For the text-containing cell, return its midpoint in [x, y] coordinate format. 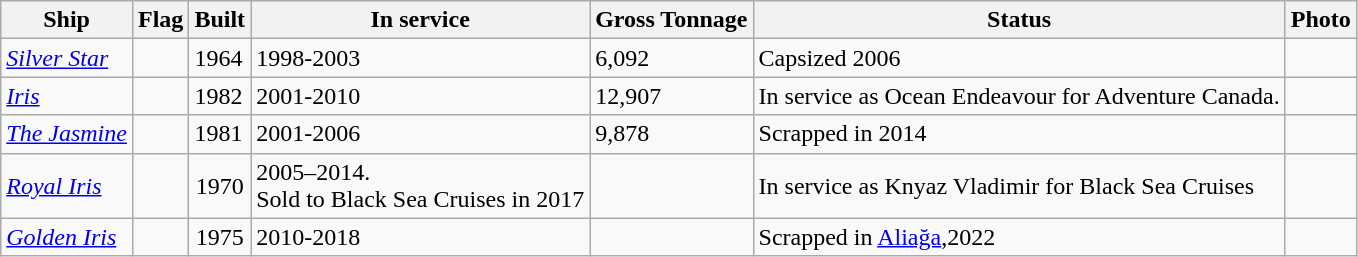
12,907 [672, 96]
Flag [160, 20]
2005–2014.Sold to Black Sea Cruises in 2017 [420, 186]
Built [220, 20]
1998-2003 [420, 58]
9,878 [672, 134]
1970 [220, 186]
Royal Iris [67, 186]
Status [1019, 20]
Ship [67, 20]
Scrapped in 2014 [1019, 134]
2001-2010 [420, 96]
Capsized 2006 [1019, 58]
1982 [220, 96]
In service as Ocean Endeavour for Adventure Canada. [1019, 96]
In service as Knyaz Vladimir for Black Sea Cruises [1019, 186]
Scrapped in Aliağa,2022 [1019, 237]
In service [420, 20]
1975 [220, 237]
1981 [220, 134]
Golden Iris [67, 237]
Iris [67, 96]
Gross Tonnage [672, 20]
2010-2018 [420, 237]
6,092 [672, 58]
The Jasmine [67, 134]
Photo [1320, 20]
2001-2006 [420, 134]
1964 [220, 58]
Silver Star [67, 58]
